Provide the (X, Y) coordinate of the cell's center where the given text is located.  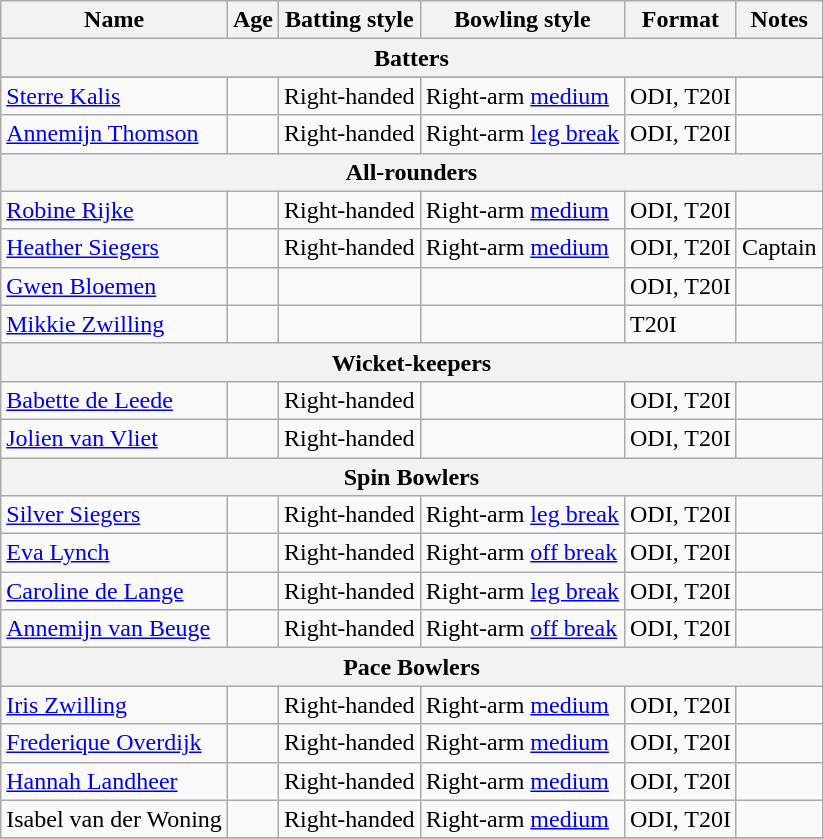
Caroline de Lange (114, 591)
Wicket-keepers (412, 362)
All-rounders (412, 172)
Annemijn van Beuge (114, 629)
Eva Lynch (114, 553)
Name (114, 20)
T20I (680, 324)
Mikkie Zwilling (114, 324)
Hannah Landheer (114, 781)
Captain (779, 248)
Sterre Kalis (114, 96)
Isabel van der Woning (114, 819)
Batters (412, 58)
Format (680, 20)
Heather Siegers (114, 248)
Annemijn Thomson (114, 134)
Jolien van Vliet (114, 438)
Bowling style (522, 20)
Pace Bowlers (412, 667)
Notes (779, 20)
Robine Rijke (114, 210)
Gwen Bloemen (114, 286)
Iris Zwilling (114, 705)
Batting style (349, 20)
Babette de Leede (114, 400)
Spin Bowlers (412, 477)
Age (252, 20)
Frederique Overdijk (114, 743)
Silver Siegers (114, 515)
